Return the [x, y] coordinate for the center point of the cell that contains the specified text.  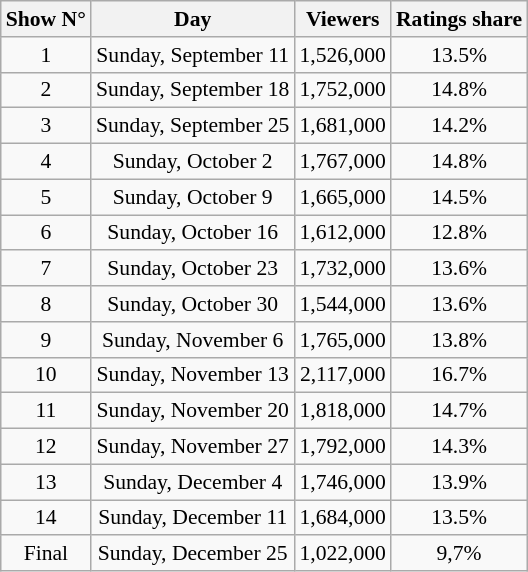
1,746,000 [342, 482]
14.3% [459, 447]
12.8% [459, 233]
1,732,000 [342, 269]
9 [46, 340]
Show N° [46, 19]
1,665,000 [342, 197]
Sunday, October 2 [193, 162]
1 [46, 55]
Sunday, December 11 [193, 518]
9,7% [459, 554]
2 [46, 90]
Sunday, December 25 [193, 554]
Final [46, 554]
1,752,000 [342, 90]
Sunday, November 27 [193, 447]
13 [46, 482]
1,684,000 [342, 518]
Sunday, October 23 [193, 269]
3 [46, 126]
1,681,000 [342, 126]
4 [46, 162]
8 [46, 304]
14.7% [459, 411]
13.9% [459, 482]
Ratings share [459, 19]
Sunday, October 16 [193, 233]
1,612,000 [342, 233]
1,818,000 [342, 411]
Sunday, November 20 [193, 411]
Sunday, November 13 [193, 375]
Sunday, September 11 [193, 55]
14 [46, 518]
Day [193, 19]
Sunday, November 6 [193, 340]
1,765,000 [342, 340]
Sunday, October 30 [193, 304]
6 [46, 233]
12 [46, 447]
1,544,000 [342, 304]
1,792,000 [342, 447]
2,117,000 [342, 375]
10 [46, 375]
1,767,000 [342, 162]
5 [46, 197]
11 [46, 411]
Sunday, September 25 [193, 126]
Sunday, October 9 [193, 197]
Sunday, December 4 [193, 482]
14.5% [459, 197]
14.2% [459, 126]
1,526,000 [342, 55]
1,022,000 [342, 554]
Sunday, September 18 [193, 90]
16.7% [459, 375]
13.8% [459, 340]
Viewers [342, 19]
7 [46, 269]
